Return [x, y] of the center of cell containing provided text 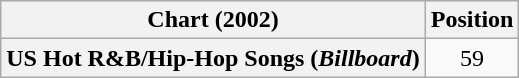
59 [472, 58]
Position [472, 20]
US Hot R&B/Hip-Hop Songs (Billboard) [213, 58]
Chart (2002) [213, 20]
